Extract the [x, y] coordinate from the center of the cell holding the provided text.  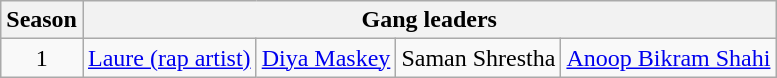
Diya Maskey [326, 58]
Gang leaders [428, 20]
Laure (rap artist) [169, 58]
Saman Shrestha [478, 58]
Season [42, 20]
1 [42, 58]
Anoop Bikram Shahi [668, 58]
